Pinpoint the cell where the given text exists, returning its (x, y) midpoint coordinate. 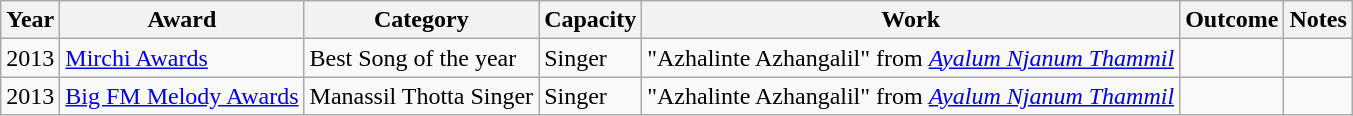
Year (30, 20)
Capacity (590, 20)
Award (182, 20)
Best Song of the year (422, 58)
Big FM Melody Awards (182, 96)
Mirchi Awards (182, 58)
Outcome (1232, 20)
Notes (1318, 20)
Manassil Thotta Singer (422, 96)
Category (422, 20)
Work (911, 20)
